Output the (x, y) coordinate of the center of the cell containing the given text.  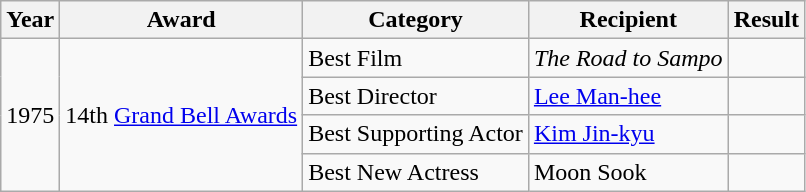
Best Film (416, 58)
Best Director (416, 96)
The Road to Sampo (628, 58)
Moon Sook (628, 172)
Lee Man-hee (628, 96)
Award (182, 20)
Best New Actress (416, 172)
14th Grand Bell Awards (182, 115)
Recipient (628, 20)
Best Supporting Actor (416, 134)
Kim Jin-kyu (628, 134)
1975 (30, 115)
Year (30, 20)
Category (416, 20)
Result (766, 20)
